Pinpoint the cell where the given text exists, returning its [X, Y] midpoint coordinate. 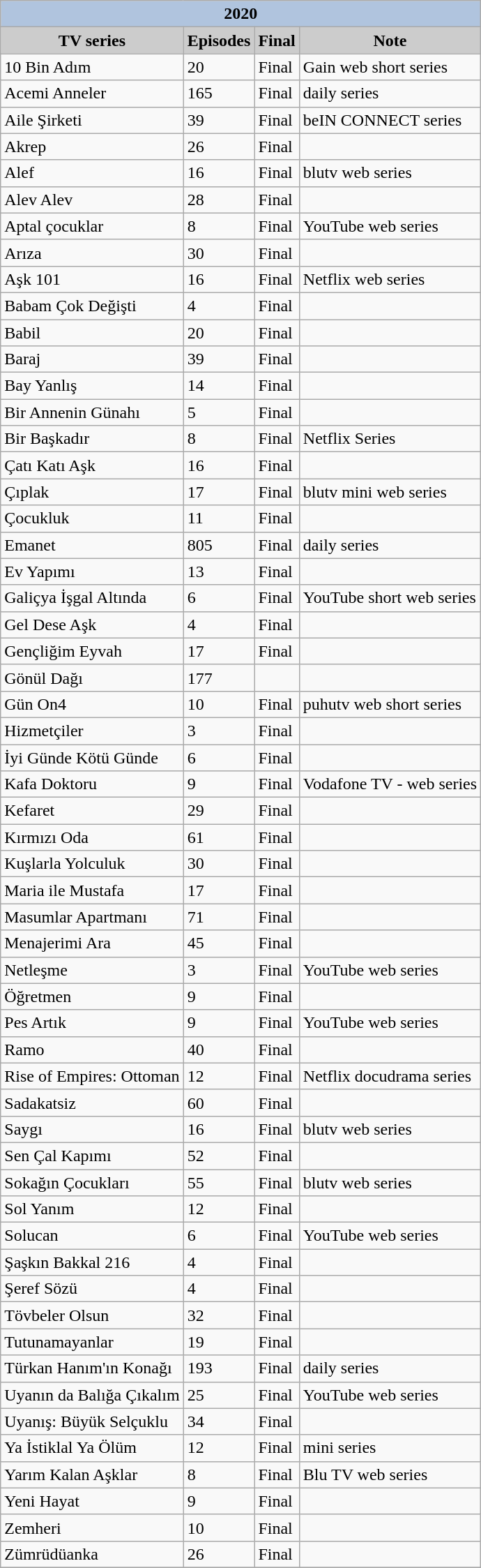
Aşk 101 [92, 279]
Yeni Hayat [92, 1501]
Masumlar Apartmanı [92, 917]
Gel Dese Aşk [92, 625]
Vodafone TV - web series [390, 784]
Netflix web series [390, 279]
Baraj [92, 359]
Uyanın da Balığa Çıkalım [92, 1395]
Arıza [92, 253]
Bir Annenin Günahı [92, 412]
Şaşkın Bakkal 216 [92, 1262]
Hizmetçiler [92, 731]
28 [219, 200]
Gain web short series [390, 67]
Kafa Doktoru [92, 784]
Ramo [92, 1050]
Alef [92, 173]
Çıplak [92, 492]
805 [219, 545]
Rise of Empires: Ottoman [92, 1076]
Netleşme [92, 970]
Yarım Kalan Aşklar [92, 1474]
Gençliğim Eyvah [92, 651]
60 [219, 1103]
Episodes [219, 40]
Emanet [92, 545]
Acemi Anneler [92, 94]
Menajerimi Ara [92, 943]
Blu TV web series [390, 1474]
puhutv web short series [390, 704]
193 [219, 1368]
5 [219, 412]
Gün On4 [92, 704]
Çocukluk [92, 518]
61 [219, 837]
10 Bin Adım [92, 67]
Pes Artık [92, 1023]
YouTube short web series [390, 598]
beIN CONNECT series [390, 120]
Bay Yanlış [92, 386]
Bir Başkadır [92, 439]
Sol Yanım [92, 1209]
Kırmızı Oda [92, 837]
Solucan [92, 1236]
Sen Çal Kapımı [92, 1156]
Alev Alev [92, 200]
Zümrüdüanka [92, 1554]
29 [219, 811]
Babam Çok Değişti [92, 306]
Şeref Sözü [92, 1289]
13 [219, 572]
52 [219, 1156]
Sokağın Çocukları [92, 1183]
71 [219, 917]
Netflix docudrama series [390, 1076]
45 [219, 943]
Babil [92, 333]
Çatı Katı Aşk [92, 465]
2020 [241, 14]
Saygı [92, 1129]
Zemheri [92, 1528]
Netflix Series [390, 439]
TV series [92, 40]
Aile Şirketi [92, 120]
Galiçya İşgal Altında [92, 598]
Maria ile Mustafa [92, 890]
55 [219, 1183]
40 [219, 1050]
İyi Günde Kötü Günde [92, 757]
Ev Yapımı [92, 572]
Tutunamayanlar [92, 1342]
Note [390, 40]
32 [219, 1315]
Aptal çocuklar [92, 226]
Gönül Dağı [92, 678]
25 [219, 1395]
Kefaret [92, 811]
Tövbeler Olsun [92, 1315]
Ya İstiklal Ya Ölüm [92, 1448]
Türkan Hanım'ın Konağı [92, 1368]
177 [219, 678]
Uyanış: Büyük Selçuklu [92, 1421]
14 [219, 386]
11 [219, 518]
34 [219, 1421]
Sadakatsiz [92, 1103]
blutv mini web series [390, 492]
Kuşlarla Yolculuk [92, 864]
mini series [390, 1448]
Akrep [92, 147]
165 [219, 94]
19 [219, 1342]
Öğretmen [92, 996]
